Provide the [x, y] coordinate of the cell's center where the given text is located.  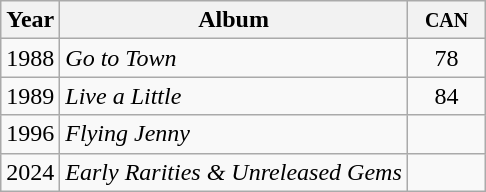
84 [446, 96]
Live a Little [234, 96]
1988 [30, 58]
CAN [446, 20]
Flying Jenny [234, 134]
2024 [30, 172]
1996 [30, 134]
Album [234, 20]
Early Rarities & Unreleased Gems [234, 172]
Go to Town [234, 58]
1989 [30, 96]
Year [30, 20]
78 [446, 58]
